Output the (x, y) coordinate of the center of the cell containing the given text.  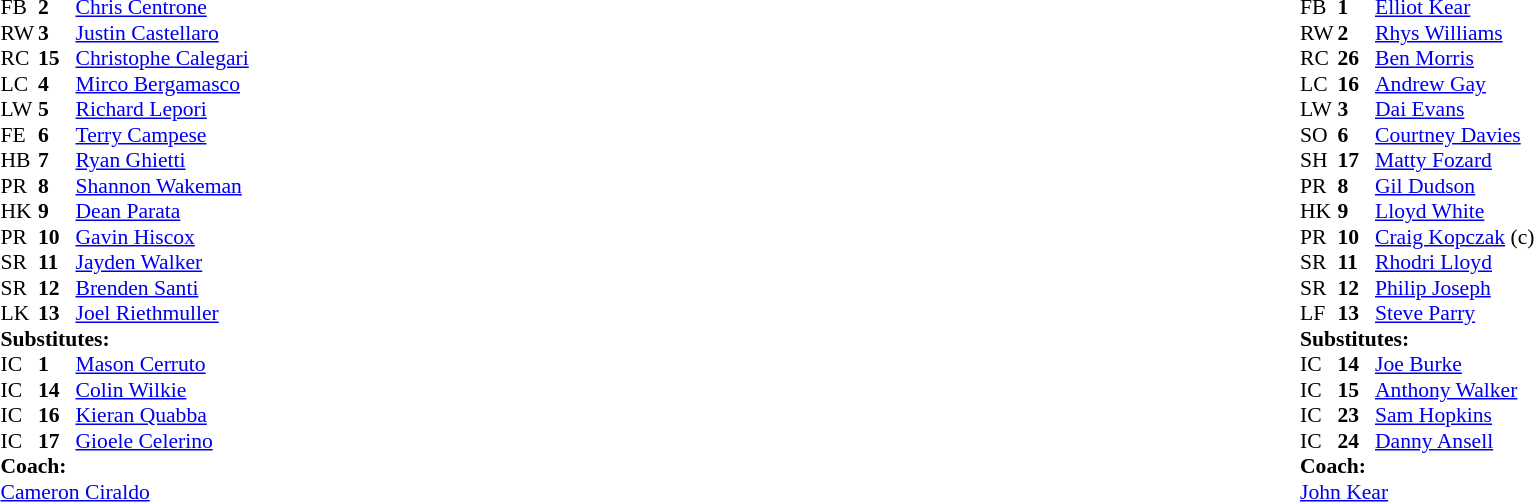
Ben Morris (1454, 59)
Richard Lepori (162, 109)
Steve Parry (1454, 313)
SO (1319, 135)
Dean Parata (162, 211)
1 (57, 365)
Andrew Gay (1454, 84)
26 (1357, 59)
Colin Wilkie (162, 390)
Justin Castellaro (162, 33)
Sam Hopkins (1454, 415)
Joe Burke (1454, 365)
2 (1357, 33)
Mason Cerruto (162, 365)
LK (19, 313)
Gil Dudson (1454, 186)
4 (57, 84)
HB (19, 161)
Dai Evans (1454, 109)
Rhys Williams (1454, 33)
Anthony Walker (1454, 390)
Philip Joseph (1454, 288)
Lloyd White (1454, 211)
Matty Fozard (1454, 161)
SH (1319, 161)
24 (1357, 441)
Christophe Calegari (162, 59)
7 (57, 161)
Terry Campese (162, 135)
Joel Riethmuller (162, 313)
Danny Ansell (1454, 441)
Ryan Ghietti (162, 161)
Gioele Celerino (162, 441)
Mirco Bergamasco (162, 84)
Brenden Santi (162, 288)
Rhodri Lloyd (1454, 263)
Kieran Quabba (162, 415)
FE (19, 135)
Craig Kopczak (c) (1454, 237)
23 (1357, 415)
Shannon Wakeman (162, 186)
Gavin Hiscox (162, 237)
Jayden Walker (162, 263)
5 (57, 109)
LF (1319, 313)
Courtney Davies (1454, 135)
